Detect which cell encompasses the target text, then output its [X, Y] center coordinate. 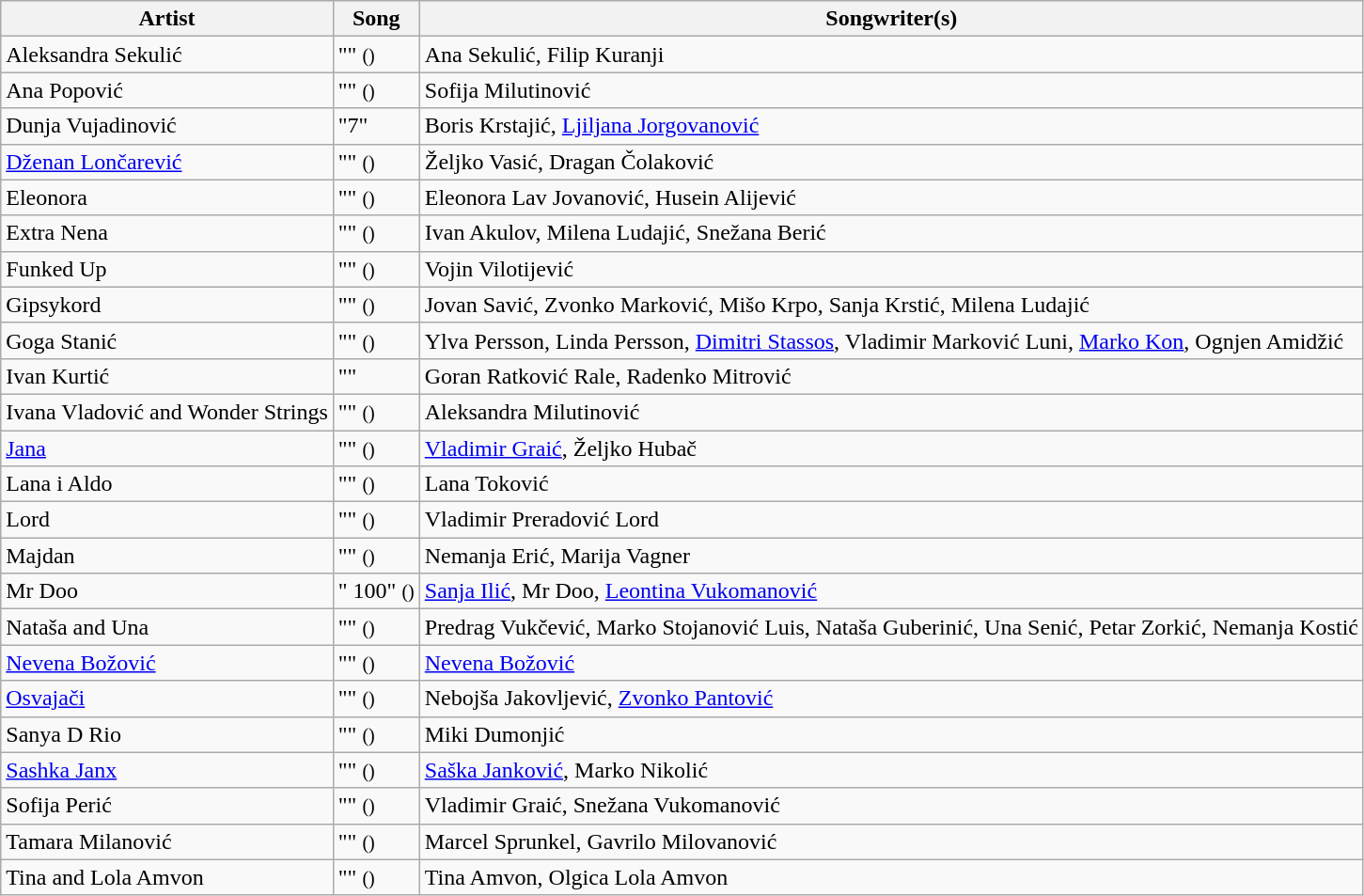
Dženan Lončarević [167, 162]
Miki Dumonjić [891, 734]
Nebojša Jakovljević, Zvonko Pantović [891, 699]
Vladimir Graić, Željko Hubač [891, 448]
Goga Stanić [167, 340]
Željko Vasić, Dragan Čolaković [891, 162]
Goran Ratković Rale, Radenko Mitrović [891, 376]
Artist [167, 19]
Tina Amvon, Olgica Lola Amvon [891, 877]
Ana Popović [167, 90]
Sanja Ilić, Mr Doo, Leontina Vukomanović [891, 591]
Nemanja Erić, Marija Vagner [891, 556]
Aleksandra Sekulić [167, 55]
Eleonora Lav Jovanović, Husein Alijević [891, 197]
Ivan Kurtić [167, 376]
Jovan Savić, Zvonko Marković, Mišo Krpo, Sanja Krstić, Milena Ludajić [891, 305]
Lana i Aldo [167, 484]
"" [376, 376]
Nataša and Una [167, 627]
Vladimir Graić, Snežana Vukomanović [891, 806]
Song [376, 19]
Vladimir Preradović Lord [891, 520]
Sashka Janx [167, 770]
Funked Up [167, 269]
Aleksandra Milutinović [891, 412]
Mr Doo [167, 591]
" 100" () [376, 591]
Tina and Lola Amvon [167, 877]
Gipsykord [167, 305]
Songwriter(s) [891, 19]
Lana Toković [891, 484]
Marcel Sprunkel, Gavrilo Milovanović [891, 841]
Boris Krstajić, Ljiljana Jorgovanović [891, 126]
Ivana Vladović and Wonder Strings [167, 412]
"7" [376, 126]
Ivan Akulov, Milena Ludajić, Snežana Berić [891, 233]
Tamara Milanović [167, 841]
Sofija Perić [167, 806]
Jana [167, 448]
Ana Sekulić, Filip Kuranji [891, 55]
Ylva Persson, Linda Persson, Dimitri Stassos, Vladimir Marković Luni, Marko Kon, Ognjen Amidžić [891, 340]
Osvajači [167, 699]
Lord [167, 520]
Vojin Vilotijević [891, 269]
Dunja Vujadinović [167, 126]
Majdan [167, 556]
Sanya D Rio [167, 734]
Saška Janković, Marko Nikolić [891, 770]
Eleonora [167, 197]
Extra Nena [167, 233]
Predrag Vukčević, Marko Stojanović Luis, Nataša Guberinić, Una Senić, Petar Zorkić, Nemanja Kostić [891, 627]
Sofija Milutinović [891, 90]
